Scan for the cell matching the given text and deliver its [X, Y] coordinate at center. 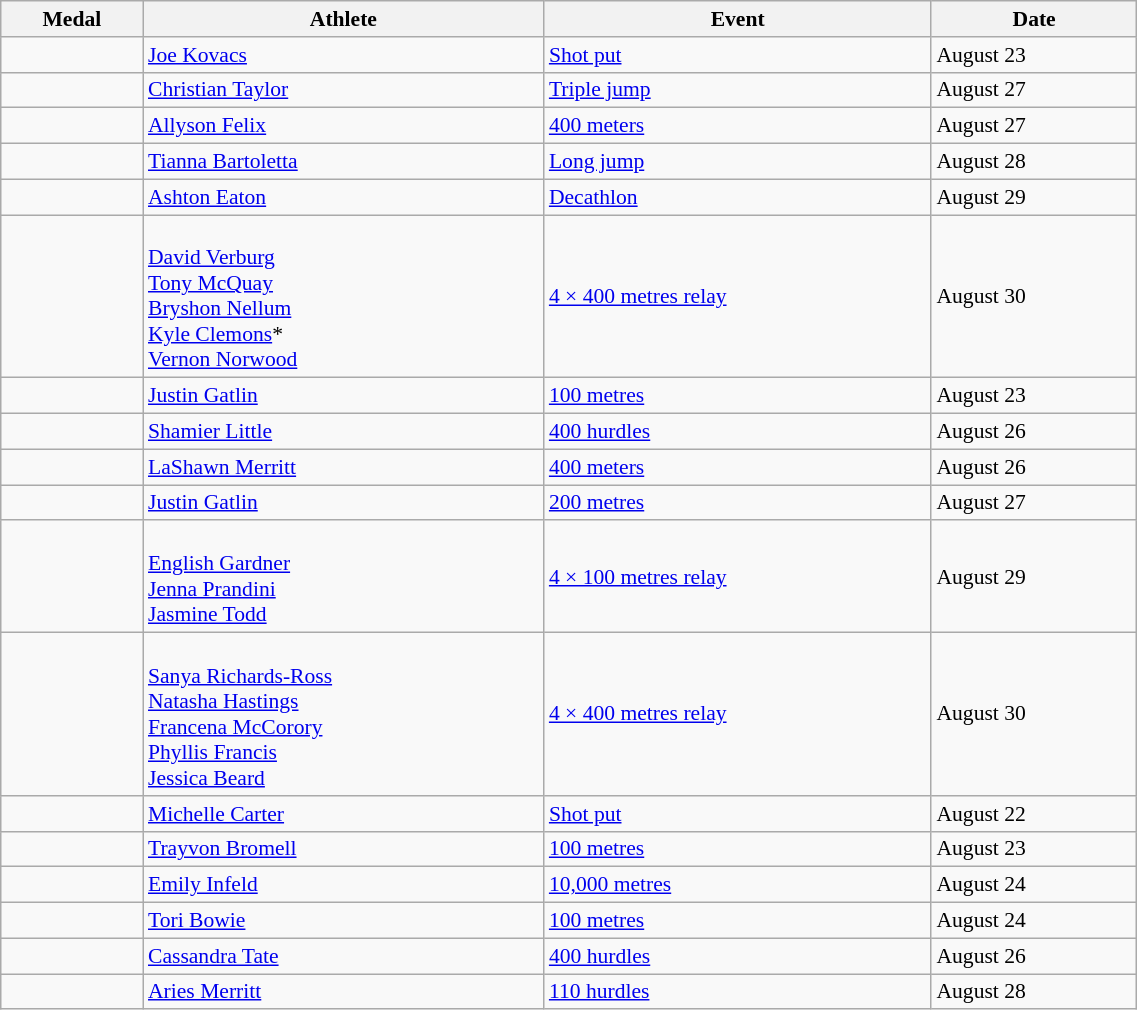
110 hurdles [738, 992]
Christian Taylor [344, 90]
10,000 metres [738, 885]
David VerburgTony McQuayBryshon NellumKyle Clemons*Vernon Norwood [344, 296]
Allyson Felix [344, 126]
Event [738, 19]
Sanya Richards-RossNatasha HastingsFrancena McCororyPhyllis FrancisJessica Beard [344, 714]
Aries Merritt [344, 992]
Tori Bowie [344, 921]
LaShawn Merritt [344, 467]
Michelle Carter [344, 814]
Long jump [738, 162]
Tianna Bartoletta [344, 162]
Triple jump [738, 90]
Ashton Eaton [344, 197]
200 metres [738, 503]
Emily Infeld [344, 885]
Decathlon [738, 197]
Medal [72, 19]
English GardnerJenna PrandiniJasmine Todd [344, 577]
Shamier Little [344, 432]
Joe Kovacs [344, 55]
4 × 100 metres relay [738, 577]
Athlete [344, 19]
Cassandra Tate [344, 956]
Trayvon Bromell [344, 849]
August 22 [1034, 814]
Date [1034, 19]
